Identify which cell holds the provided text, then report its [X, Y] central coordinate. 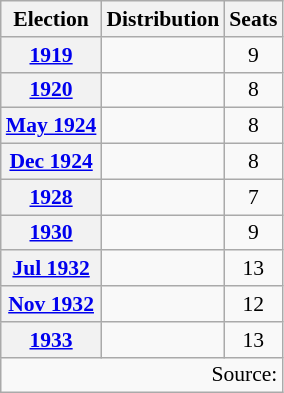
Seats [253, 19]
1930 [52, 233]
Distribution [162, 19]
Source: [142, 375]
Jul 1932 [52, 269]
1928 [52, 197]
May 1924 [52, 126]
7 [253, 197]
1920 [52, 90]
Election [52, 19]
12 [253, 304]
Dec 1924 [52, 162]
1933 [52, 340]
1919 [52, 55]
Nov 1932 [52, 304]
